Capture the cell that displays the provided text and extract its (x, y) central coordinate. 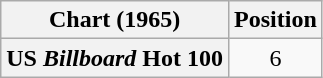
Chart (1965) (115, 20)
6 (276, 58)
Position (276, 20)
US Billboard Hot 100 (115, 58)
